For the text-containing cell, return its midpoint in [x, y] coordinate format. 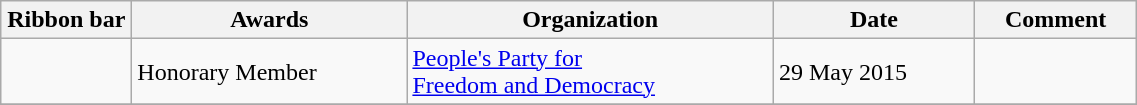
Awards [270, 20]
Ribbon bar [66, 20]
Honorary Member [270, 72]
29 May 2015 [874, 72]
Date [874, 20]
People's Party for Freedom and Democracy [590, 72]
Comment [1055, 20]
Organization [590, 20]
